Pinpoint the cell where the given text exists, returning its (X, Y) midpoint coordinate. 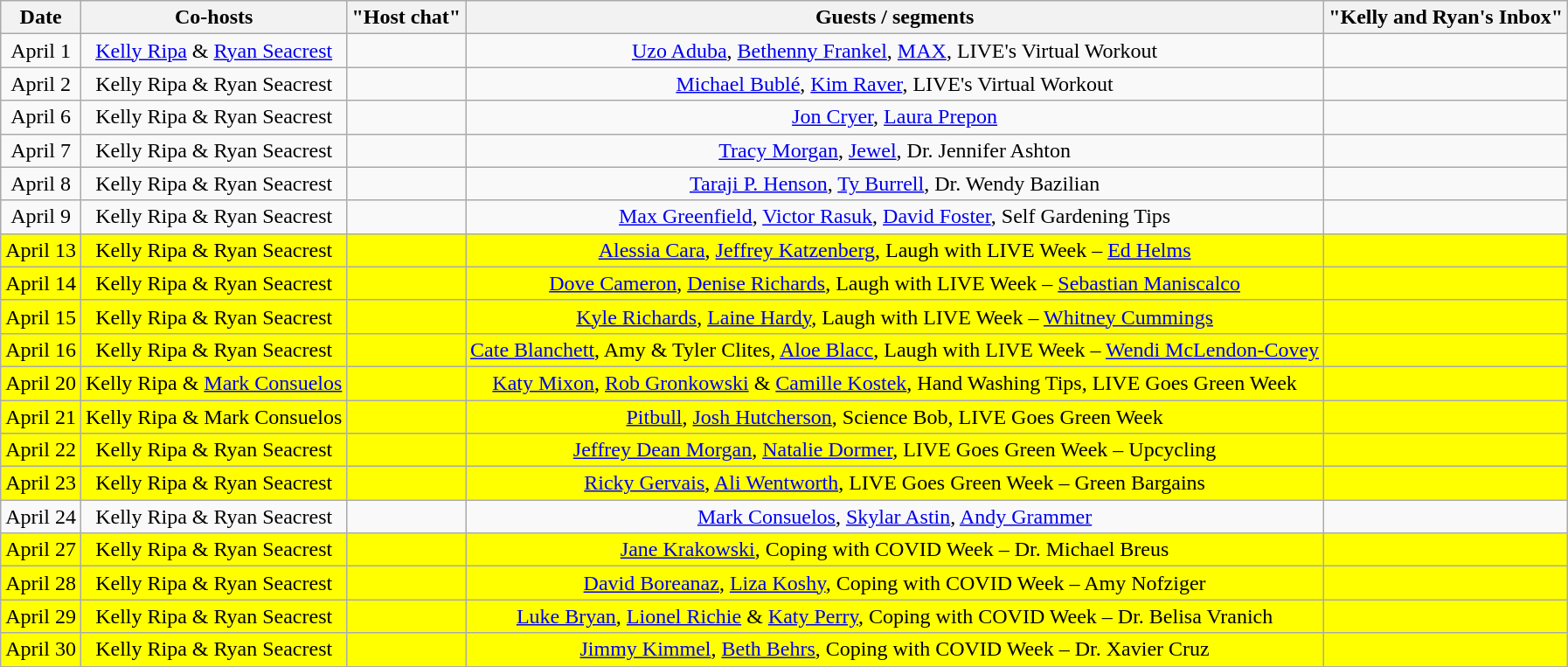
Kyle Richards, Laine Hardy, Laugh with LIVE Week – Whitney Cummings (895, 316)
April 28 (41, 583)
Alessia Cara, Jeffrey Katzenberg, Laugh with LIVE Week – Ed Helms (895, 250)
"Kelly and Ryan's Inbox" (1446, 17)
Mark Consuelos, Skylar Astin, Andy Grammer (895, 517)
April 9 (41, 217)
April 30 (41, 650)
Uzo Aduba, Bethenny Frankel, MAX, LIVE's Virtual Workout (895, 51)
April 21 (41, 417)
"Host chat" (406, 17)
April 14 (41, 283)
April 8 (41, 184)
Max Greenfield, Victor Rasuk, David Foster, Self Gardening Tips (895, 217)
Luke Bryan, Lionel Richie & Katy Perry, Coping with COVID Week – Dr. Belisa Vranich (895, 616)
Co-hosts (213, 17)
Taraji P. Henson, Ty Burrell, Dr. Wendy Bazilian (895, 184)
Cate Blanchett, Amy & Tyler Clites, Aloe Blacc, Laugh with LIVE Week – Wendi McLendon-Covey (895, 350)
April 1 (41, 51)
April 2 (41, 84)
April 20 (41, 383)
Jane Krakowski, Coping with COVID Week – Dr. Michael Breus (895, 550)
Dove Cameron, Denise Richards, Laugh with LIVE Week – Sebastian Maniscalco (895, 283)
Michael Bublé, Kim Raver, LIVE's Virtual Workout (895, 84)
Katy Mixon, Rob Gronkowski & Camille Kostek, Hand Washing Tips, LIVE Goes Green Week (895, 383)
Jeffrey Dean Morgan, Natalie Dormer, LIVE Goes Green Week – Upcycling (895, 450)
April 7 (41, 150)
April 22 (41, 450)
Tracy Morgan, Jewel, Dr. Jennifer Ashton (895, 150)
David Boreanaz, Liza Koshy, Coping with COVID Week – Amy Nofziger (895, 583)
April 15 (41, 316)
Jimmy Kimmel, Beth Behrs, Coping with COVID Week – Dr. Xavier Cruz (895, 650)
Jon Cryer, Laura Prepon (895, 117)
April 6 (41, 117)
Pitbull, Josh Hutcherson, Science Bob, LIVE Goes Green Week (895, 417)
Date (41, 17)
April 23 (41, 483)
Ricky Gervais, Ali Wentworth, LIVE Goes Green Week – Green Bargains (895, 483)
April 29 (41, 616)
April 27 (41, 550)
Guests / segments (895, 17)
April 13 (41, 250)
April 16 (41, 350)
April 24 (41, 517)
